From the cell containing the given text, extract its center point as [x, y] coordinate. 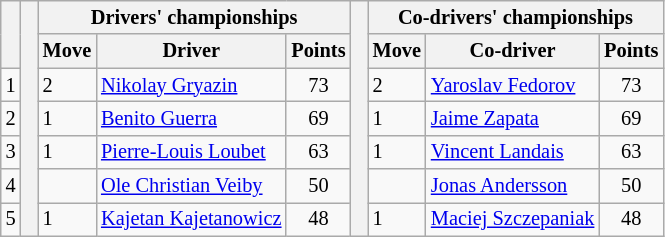
Pierre-Louis Loubet [191, 152]
Drivers' championships [194, 17]
3 [11, 152]
Jaime Zapata [512, 118]
Co-driver [512, 51]
Yaroslav Fedorov [512, 85]
Vincent Landais [512, 152]
4 [11, 186]
Jonas Andersson [512, 186]
Benito Guerra [191, 118]
Ole Christian Veiby [191, 186]
Nikolay Gryazin [191, 85]
5 [11, 219]
Driver [191, 51]
Maciej Szczepaniak [512, 219]
Kajetan Kajetanowicz [191, 219]
Co-drivers' championships [516, 17]
